Output the [x, y] coordinate of the center of the cell containing the given text.  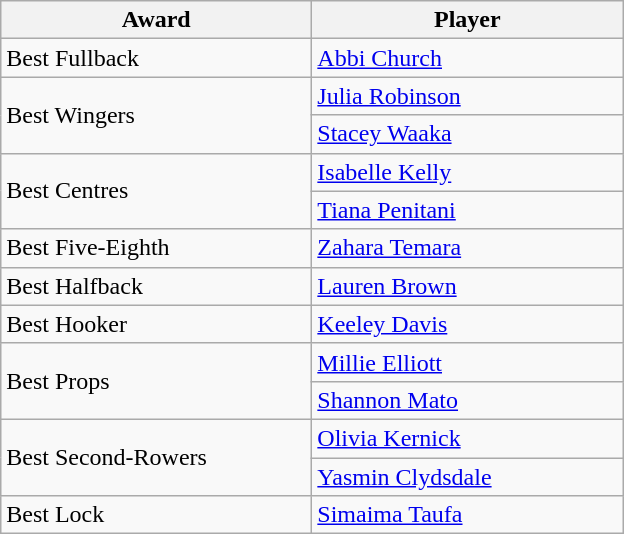
Best Props [156, 381]
Simaima Taufa [468, 515]
Award [156, 20]
Lauren Brown [468, 286]
Best Wingers [156, 115]
Julia Robinson [468, 96]
Isabelle Kelly [468, 172]
Best Hooker [156, 324]
Player [468, 20]
Best Second-Rowers [156, 457]
Keeley Davis [468, 324]
Stacey Waaka [468, 134]
Best Five-Eighth [156, 248]
Millie Elliott [468, 362]
Olivia Kernick [468, 438]
Yasmin Clydsdale [468, 477]
Best Fullback [156, 58]
Zahara Temara [468, 248]
Best Halfback [156, 286]
Tiana Penitani [468, 210]
Best Lock [156, 515]
Best Centres [156, 191]
Shannon Mato [468, 400]
Abbi Church [468, 58]
